Return [x, y] of the center of cell containing provided text 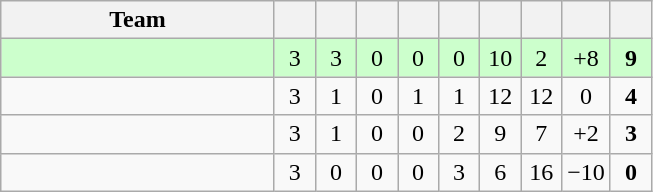
6 [500, 172]
10 [500, 58]
16 [542, 172]
7 [542, 134]
+2 [586, 134]
+8 [586, 58]
−10 [586, 172]
4 [630, 96]
Team [138, 20]
